Pinpoint the cell where the given text exists, returning its (X, Y) midpoint coordinate. 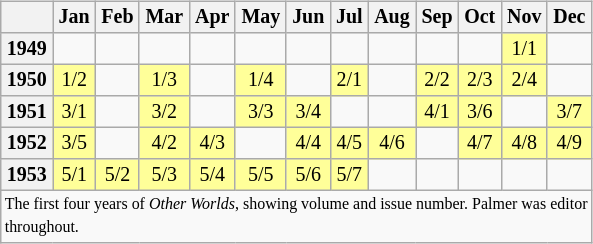
2/1 (349, 80)
3/2 (164, 112)
2/4 (524, 80)
Nov (524, 18)
Jan (74, 18)
May (260, 18)
Aug (392, 18)
1/2 (74, 80)
4/4 (308, 144)
2/2 (438, 80)
Mar (164, 18)
1951 (27, 112)
3/3 (260, 112)
1/1 (524, 48)
Feb (118, 18)
3/4 (308, 112)
2/3 (480, 80)
3/1 (74, 112)
4/5 (349, 144)
Sep (438, 18)
5/7 (349, 174)
Jul (349, 18)
1950 (27, 80)
1952 (27, 144)
4/2 (164, 144)
The first four years of Other Worlds, showing volume and issue number. Palmer was editorthroughout. (296, 216)
5/3 (164, 174)
1953 (27, 174)
4/3 (212, 144)
3/7 (569, 112)
4/9 (569, 144)
1/3 (164, 80)
5/1 (74, 174)
3/5 (74, 144)
4/6 (392, 144)
Dec (569, 18)
Oct (480, 18)
4/8 (524, 144)
5/6 (308, 174)
4/7 (480, 144)
3/6 (480, 112)
5/5 (260, 174)
1949 (27, 48)
1/4 (260, 80)
4/1 (438, 112)
Jun (308, 18)
5/4 (212, 174)
Apr (212, 18)
5/2 (118, 174)
